Provide the (x, y) coordinate of the cell's center where the given text is located.  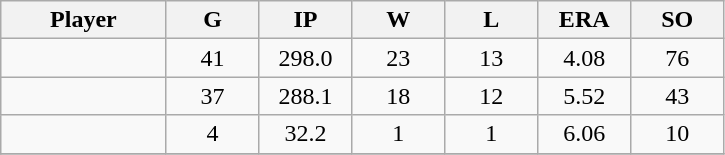
10 (678, 134)
IP (306, 20)
288.1 (306, 96)
6.06 (584, 134)
23 (398, 58)
4.08 (584, 58)
37 (212, 96)
76 (678, 58)
G (212, 20)
18 (398, 96)
4 (212, 134)
32.2 (306, 134)
12 (492, 96)
5.52 (584, 96)
W (398, 20)
41 (212, 58)
SO (678, 20)
L (492, 20)
Player (84, 20)
ERA (584, 20)
298.0 (306, 58)
13 (492, 58)
43 (678, 96)
